Identify which cell holds the provided text, then report its (X, Y) central coordinate. 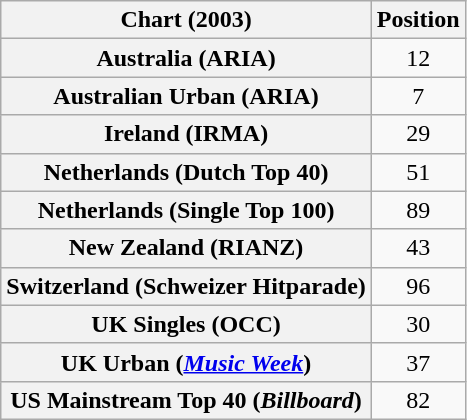
Australian Urban (ARIA) (186, 96)
New Zealand (RIANZ) (186, 248)
Australia (ARIA) (186, 58)
96 (418, 286)
51 (418, 172)
82 (418, 400)
US Mainstream Top 40 (Billboard) (186, 400)
43 (418, 248)
UK Singles (OCC) (186, 324)
Position (418, 20)
Netherlands (Dutch Top 40) (186, 172)
UK Urban (Music Week) (186, 362)
37 (418, 362)
Chart (2003) (186, 20)
Netherlands (Single Top 100) (186, 210)
12 (418, 58)
Ireland (IRMA) (186, 134)
30 (418, 324)
7 (418, 96)
29 (418, 134)
89 (418, 210)
Switzerland (Schweizer Hitparade) (186, 286)
